Capture the cell that displays the provided text and extract its [X, Y] central coordinate. 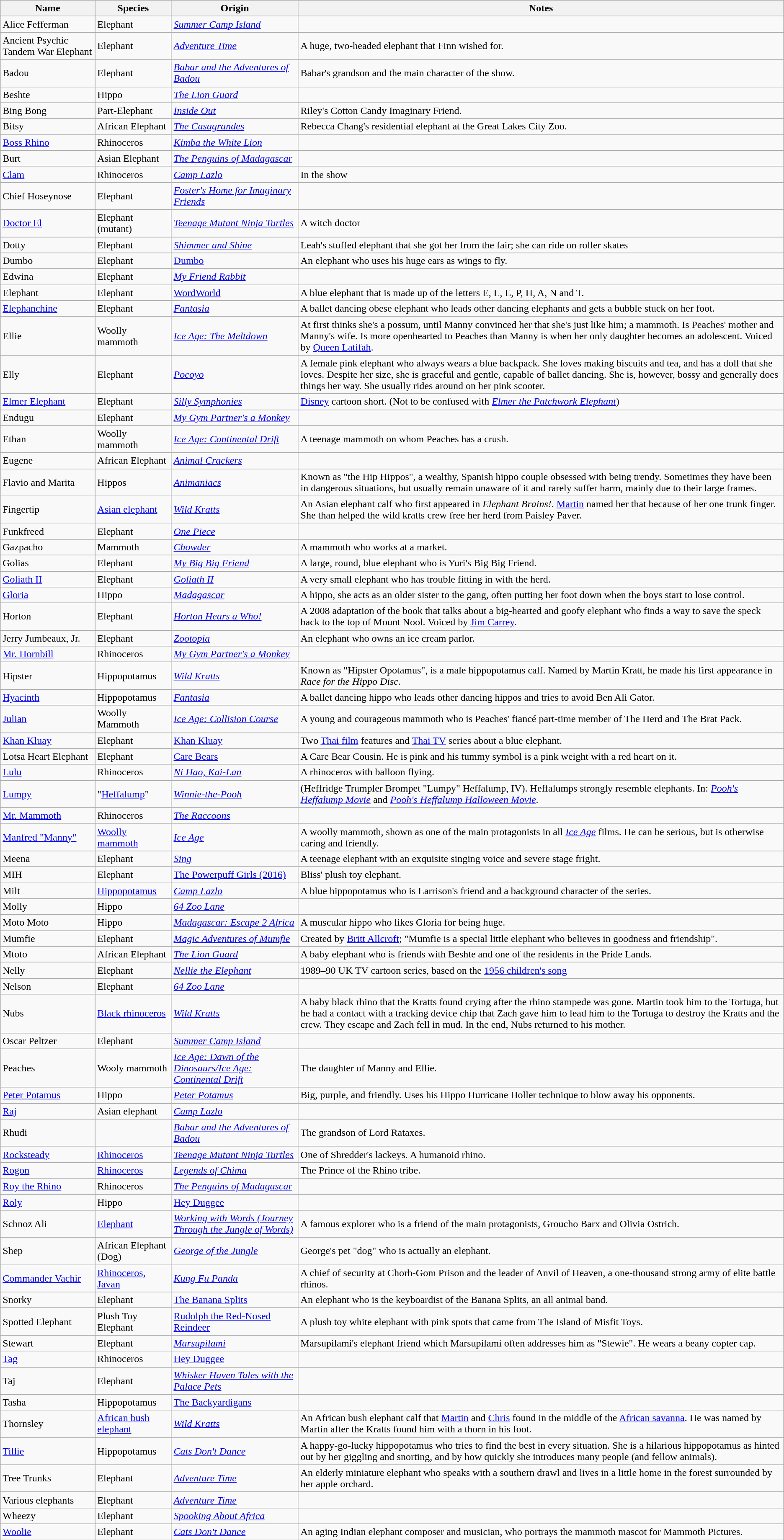
Riley's Cotton Candy Imaginary Friend. [541, 111]
Animal Crackers [235, 461]
Ellie [48, 336]
Beshte [48, 95]
Schnoz Ali [48, 1224]
My Friend Rabbit [235, 277]
Rudolph the Red-Nosed Reindeer [235, 1322]
Oscar Peltzer [48, 1041]
Golias [48, 563]
A baby elephant who is friends with Beshte and one of the residents in the Pride Lands. [541, 954]
Shep [48, 1251]
Spooking About Africa [235, 1516]
Thornsley [48, 1424]
A blue hippopotamus who is Larrison's friend and a background character of the series. [541, 891]
Ice Age: Collision Course [235, 719]
African bush elephant [133, 1424]
A very small elephant who has trouble fitting in with the herd. [541, 579]
Doctor El [48, 223]
Ice Age [235, 837]
Pocoyo [235, 374]
One Piece [235, 531]
Plush Toy Elephant [133, 1322]
A witch doctor [541, 223]
A woolly mammoth, shown as one of the main protagonists in all Ice Age films. He can be serious, but is otherwise caring and friendly. [541, 837]
One of Shredder's lackeys. A humanoid rhino. [541, 1154]
Whisker Haven Tales with the Palace Pets [235, 1380]
Spotted Elephant [48, 1322]
A blue elephant that is made up of the letters E, L, E, P, H, A, N and T. [541, 293]
Meena [48, 859]
Fingertip [48, 509]
Asian Elephant [133, 158]
Sing [235, 859]
A famous explorer who is a friend of the main protagonists, Groucho Barx and Olivia Ostrich. [541, 1224]
Wooly mammoth [133, 1068]
A teenage elephant with an exquisite singing voice and severe stage fright. [541, 859]
Babar's grandson and the main character of the show. [541, 73]
Magic Adventures of Mumfie [235, 939]
Rebecca Chang's residential elephant at the Great Lakes City Zoo. [541, 126]
Edwina [48, 277]
Wheezy [48, 1516]
Silly Symphonies [235, 402]
Origin [235, 8]
Gloria [48, 595]
Rocksteady [48, 1154]
An elephant who is the keyboardist of the Banana Splits, an all animal band. [541, 1300]
Nellie the Elephant [235, 970]
Clam [48, 174]
Animaniacs [235, 482]
Ice Age: Dawn of the Dinosaurs/Ice Age: Continental Drift [235, 1068]
Nelson [48, 986]
Part-Elephant [133, 111]
Mtoto [48, 954]
Burt [48, 158]
Endugu [48, 418]
Winnie-the-Pooh [235, 794]
Elmer Elephant [48, 402]
Commander Vachir [48, 1278]
Leah's stuffed elephant that she got her from the fair; she can ride on roller skates [541, 245]
Mammoth [133, 547]
Roy the Rhino [48, 1186]
Created by Britt Allcroft; "Mumfie is a special little elephant who believes in goodness and friendship". [541, 939]
Elephanchine [48, 309]
Mumfie [48, 939]
A Care Bear Cousin. He is pink and his tummy symbol is a pink weight with a red heart on it. [541, 756]
Gazpacho [48, 547]
Disney cartoon short. (Not to be confused with Elmer the Patchwork Elephant) [541, 402]
Care Bears [235, 756]
Flavio and Marita [48, 482]
Madagascar [235, 595]
Moto Moto [48, 923]
Hippos [133, 482]
George's pet "dog" who is actually an elephant. [541, 1251]
Working with Words (Journey Through the Jungle of Words) [235, 1224]
Mr. Mammoth [48, 815]
Ice Age: The Meltdown [235, 336]
Kung Fu Panda [235, 1278]
Alice Fefferman [48, 24]
A huge, two-headed elephant that Finn wished for. [541, 46]
Horton [48, 617]
Bitsy [48, 126]
Funkfreed [48, 531]
Ni Hao, Kai-Lan [235, 772]
Woolie [48, 1532]
The daughter of Manny and Ellie. [541, 1068]
Manfred "Manny" [48, 837]
A young and courageous mammoth who is Peaches' fiancé part-time member of The Herd and The Brat Pack. [541, 719]
1989–90 UK TV cartoon series, based on the 1956 children's song [541, 970]
Various elephants [48, 1500]
Stewart [48, 1343]
Big, purple, and friendly. Uses his Hippo Hurricane Holler technique to blow away his opponents. [541, 1095]
Dotty [48, 245]
Rhudi [48, 1132]
Tag [48, 1359]
Species [133, 8]
Mr. Hornbill [48, 654]
Jerry Jumbeaux, Jr. [48, 638]
Foster's Home for Imaginary Friends [235, 196]
Lotsa Heart Elephant [48, 756]
Milt [48, 891]
Chief Hoseynose [48, 196]
MIH [48, 874]
Hipster [48, 676]
The Banana Splits [235, 1300]
African Elephant (Dog) [133, 1251]
Known as "Hipster Opotamus", is a male hippopotamus calf. Named by Martin Kratt, he made his first appearance in Race for the Hippo Disc. [541, 676]
The Backyardigans [235, 1402]
Horton Hears a Who! [235, 617]
My Big Big Friend [235, 563]
Legends of Chima [235, 1170]
Marsupilami's elephant friend which Marsupilami often addresses him as "Stewie". He wears a beany copter cap. [541, 1343]
An elephant who uses his huge ears as wings to fly. [541, 261]
Elly [48, 374]
George of the Jungle [235, 1251]
Chowder [235, 547]
In the show [541, 174]
Rogon [48, 1170]
Elephant (mutant) [133, 223]
Boss Rhino [48, 142]
An aging Indian elephant composer and musician, who portrays the mammoth mascot for Mammoth Pictures. [541, 1532]
Rhinoceros, Javan [133, 1278]
A large, round, blue elephant who is Yuri's Big Big Friend. [541, 563]
The Powerpuff Girls (2016) [235, 874]
Zootopia [235, 638]
Tillie [48, 1451]
Ethan [48, 439]
A muscular hippo who likes Gloria for being huge. [541, 923]
A ballet dancing hippo who leads other dancing hippos and tries to avoid Ben Ali Gator. [541, 697]
Ancient Psychic Tandem War Elephant [48, 46]
Molly [48, 907]
Woolly Mammoth [133, 719]
The grandson of Lord Rataxes. [541, 1132]
A chief of security at Chorh-Gom Prison and the leader of Anvil of Heaven, a one-thousand strong army of elite battle rhinos. [541, 1278]
Bliss' plush toy elephant. [541, 874]
Snorky [48, 1300]
Raj [48, 1111]
"Heffalump" [133, 794]
Hyacinth [48, 697]
Nubs [48, 1014]
Tasha [48, 1402]
A ballet dancing obese elephant who leads other dancing elephants and gets a bubble stuck on her foot. [541, 309]
Taj [48, 1380]
Notes [541, 8]
Roly [48, 1202]
Two Thai film features and Thai TV series about a blue elephant. [541, 740]
The Casagrandes [235, 126]
A mammoth who works at a market. [541, 547]
The Prince of the Rhino tribe. [541, 1170]
Julian [48, 719]
Shimmer and Shine [235, 245]
Ice Age: Continental Drift [235, 439]
Badou [48, 73]
Black rhinoceros [133, 1014]
Peaches [48, 1068]
Lumpy [48, 794]
Marsupilami [235, 1343]
The Raccoons [235, 815]
An elderly miniature elephant who speaks with a southern drawl and lives in a little home in the forest surrounded by her apple orchard. [541, 1478]
Name [48, 8]
Madagascar: Escape 2 Africa [235, 923]
A teenage mammoth on whom Peaches has a crush. [541, 439]
A plush toy white elephant with pink spots that came from The Island of Misfit Toys. [541, 1322]
WordWorld [235, 293]
An elephant who owns an ice cream parlor. [541, 638]
Nelly [48, 970]
A hippo, she acts as an older sister to the gang, often putting her foot down when the boys start to lose control. [541, 595]
Eugene [48, 461]
Kimba the White Lion [235, 142]
Lulu [48, 772]
Inside Out [235, 111]
Bing Bong [48, 111]
A rhinoceros with balloon flying. [541, 772]
Tree Trunks [48, 1478]
